Return the [X, Y] coordinate for the center point of the cell that contains the specified text.  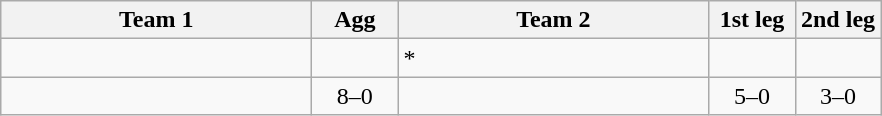
8–0 [355, 96]
Team 1 [156, 20]
* [554, 58]
Agg [355, 20]
1st leg [752, 20]
3–0 [838, 96]
Team 2 [554, 20]
2nd leg [838, 20]
5–0 [752, 96]
